Scan for the cell matching the given text and deliver its [x, y] coordinate at center. 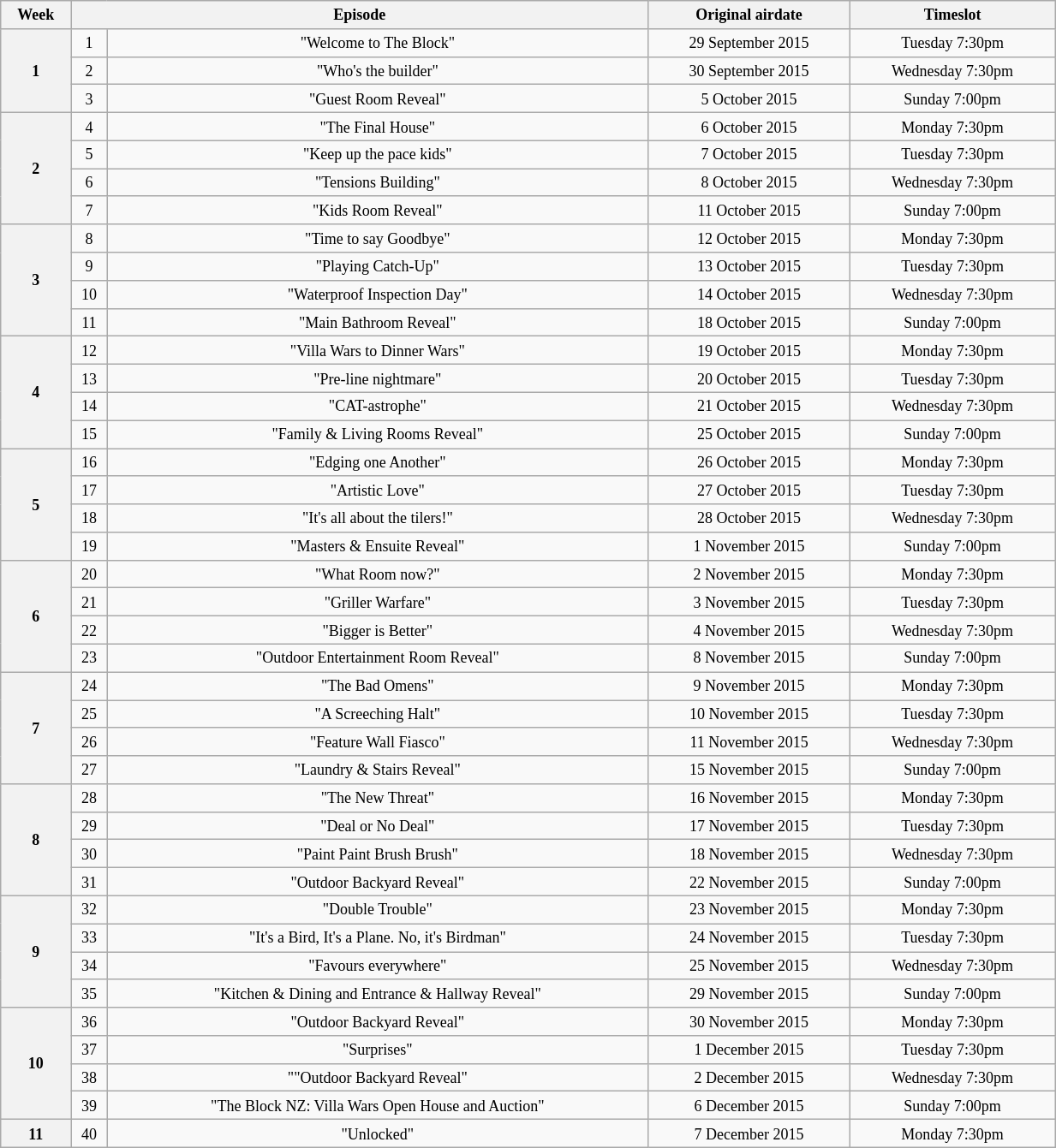
8 October 2015 [749, 183]
9 November 2015 [749, 687]
17 [89, 490]
39 [89, 1106]
28 [89, 798]
""Outdoor Backyard Reveal" [378, 1077]
"Kids Room Reveal" [378, 211]
"Deal or No Deal" [378, 825]
2 November 2015 [749, 574]
"It's all about the tilers!" [378, 519]
"Masters & Ensuite Reveal" [378, 546]
26 [89, 741]
8 November 2015 [749, 657]
25 [89, 714]
40 [89, 1133]
"The Block NZ: Villa Wars Open House and Auction" [378, 1106]
"Feature Wall Fiasco" [378, 741]
"Edging one Another" [378, 462]
13 [89, 378]
6 October 2015 [749, 127]
29 November 2015 [749, 993]
27 October 2015 [749, 490]
30 [89, 854]
29 [89, 825]
"Kitchen & Dining and Entrance & Hallway Reveal" [378, 993]
2 December 2015 [749, 1077]
"It's a Bird, It's a Plane. No, it's Birdman" [378, 938]
"Keep up the pace kids" [378, 154]
36 [89, 1022]
24 November 2015 [749, 938]
"Bigger is Better" [378, 630]
5 October 2015 [749, 99]
"Waterproof Inspection Day" [378, 294]
38 [89, 1077]
"Villa Wars to Dinner Wars" [378, 351]
"Main Bathroom Reveal" [378, 322]
"Tensions Building" [378, 183]
"Favours everywhere" [378, 966]
16 [89, 462]
29 September 2015 [749, 43]
"What Room now?" [378, 574]
12 October 2015 [749, 238]
"Griller Warfare" [378, 603]
18 October 2015 [749, 322]
"Pre-line nightmare" [378, 378]
"Artistic Love" [378, 490]
14 [89, 406]
"Time to say Goodbye" [378, 238]
15 [89, 435]
30 November 2015 [749, 1022]
"Playing Catch-Up" [378, 267]
"Guest Room Reveal" [378, 99]
22 [89, 630]
25 November 2015 [749, 966]
13 October 2015 [749, 267]
7 October 2015 [749, 154]
25 October 2015 [749, 435]
23 [89, 657]
20 October 2015 [749, 378]
21 [89, 603]
37 [89, 1050]
"Who's the builder" [378, 70]
"The Final House" [378, 127]
30 September 2015 [749, 70]
34 [89, 966]
10 November 2015 [749, 714]
"Surprises" [378, 1050]
1 December 2015 [749, 1050]
"The Bad Omens" [378, 687]
33 [89, 938]
27 [89, 770]
Timeslot [952, 15]
18 November 2015 [749, 854]
Week [36, 15]
1 November 2015 [749, 546]
15 November 2015 [749, 770]
17 November 2015 [749, 825]
23 November 2015 [749, 909]
11 October 2015 [749, 211]
20 [89, 574]
31 [89, 882]
"Paint Paint Brush Brush" [378, 854]
11 November 2015 [749, 741]
"Double Trouble" [378, 909]
"Unlocked" [378, 1133]
"Laundry & Stairs Reveal" [378, 770]
"Welcome to The Block" [378, 43]
22 November 2015 [749, 882]
"Outdoor Entertainment Room Reveal" [378, 657]
6 December 2015 [749, 1106]
24 [89, 687]
Episode [360, 15]
12 [89, 351]
16 November 2015 [749, 798]
26 October 2015 [749, 462]
35 [89, 993]
28 October 2015 [749, 519]
"The New Threat" [378, 798]
7 December 2015 [749, 1133]
"CAT-astrophe" [378, 406]
19 [89, 546]
19 October 2015 [749, 351]
"A Screeching Halt" [378, 714]
Original airdate [749, 15]
"Family & Living Rooms Reveal" [378, 435]
3 November 2015 [749, 603]
14 October 2015 [749, 294]
32 [89, 909]
18 [89, 519]
21 October 2015 [749, 406]
4 November 2015 [749, 630]
